From the cell containing the given text, extract its center point as (X, Y) coordinate. 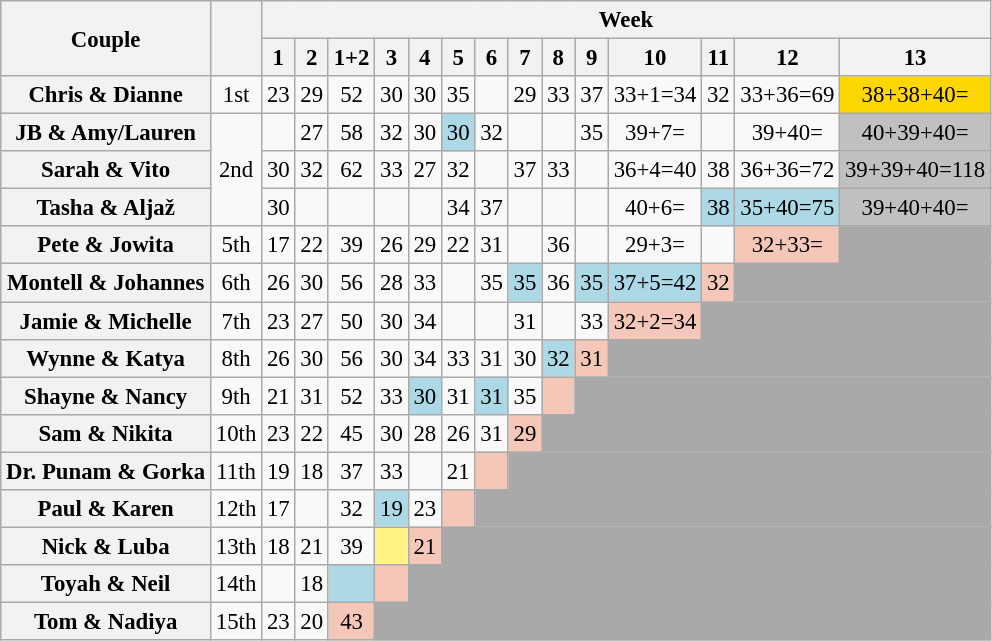
10 (654, 58)
Wynne & Katya (106, 358)
14th (236, 584)
12 (788, 58)
5 (458, 58)
Couple (106, 38)
Jamie & Michelle (106, 321)
Nick & Luba (106, 546)
39+40= (788, 133)
7th (236, 321)
Tom & Nadiya (106, 621)
58 (351, 133)
12th (236, 509)
38+38+40= (916, 95)
62 (351, 170)
8 (558, 58)
29+3= (654, 245)
4 (424, 58)
JB & Amy/Lauren (106, 133)
13th (236, 546)
50 (351, 321)
Sarah & Vito (106, 170)
43 (351, 621)
32+2=34 (654, 321)
11 (718, 58)
39+40+40= (916, 208)
Week (626, 20)
1+2 (351, 58)
3 (392, 58)
Dr. Punam & Gorka (106, 471)
8th (236, 358)
32+33= (788, 245)
Toyah & Neil (106, 584)
Sam & Nikita (106, 433)
2nd (236, 170)
15th (236, 621)
10th (236, 433)
20 (312, 621)
Chris & Dianne (106, 95)
9 (592, 58)
Shayne & Nancy (106, 396)
40+6= (654, 208)
5th (236, 245)
6 (492, 58)
1st (236, 95)
33+1=34 (654, 95)
Montell & Johannes (106, 283)
Paul & Karen (106, 509)
7 (524, 58)
40+39+40= (916, 133)
Pete & Jowita (106, 245)
1 (278, 58)
33+36=69 (788, 95)
37+5=42 (654, 283)
6th (236, 283)
9th (236, 396)
35+40=75 (788, 208)
2 (312, 58)
39+7= (654, 133)
Tasha & Aljaž (106, 208)
45 (351, 433)
39+39+40=118 (916, 170)
11th (236, 471)
36+36=72 (788, 170)
36+4=40 (654, 170)
13 (916, 58)
